Identify which cell holds the provided text, then report its (X, Y) central coordinate. 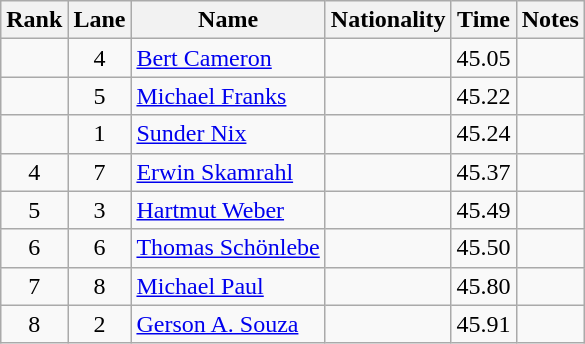
Rank (34, 20)
45.91 (484, 324)
Lane (100, 20)
Nationality (388, 20)
Michael Franks (228, 96)
Thomas Schönlebe (228, 248)
45.49 (484, 210)
45.80 (484, 286)
45.37 (484, 172)
Sunder Nix (228, 134)
45.22 (484, 96)
45.50 (484, 248)
45.24 (484, 134)
3 (100, 210)
1 (100, 134)
Gerson A. Souza (228, 324)
Hartmut Weber (228, 210)
45.05 (484, 58)
Bert Cameron (228, 58)
Michael Paul (228, 286)
Notes (550, 20)
2 (100, 324)
Name (228, 20)
Time (484, 20)
Erwin Skamrahl (228, 172)
